Find where the given text appears and provide that cell's center as (X, Y) coordinate. 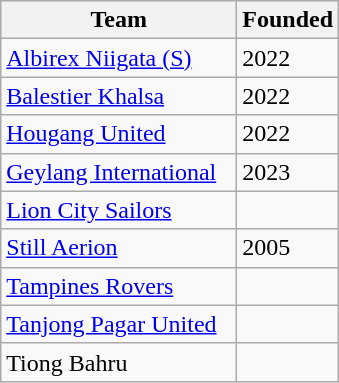
Tiong Bahru (119, 362)
2005 (288, 248)
Hougang United (119, 134)
Still Aerion (119, 248)
Team (119, 20)
Albirex Niigata (S) (119, 58)
Founded (288, 20)
Tanjong Pagar United (119, 324)
Tampines Rovers (119, 286)
Balestier Khalsa (119, 96)
Lion City Sailors (119, 210)
2023 (288, 172)
Geylang International (119, 172)
